Search for the cell housing the specified text and yield its [x, y] center coordinate. 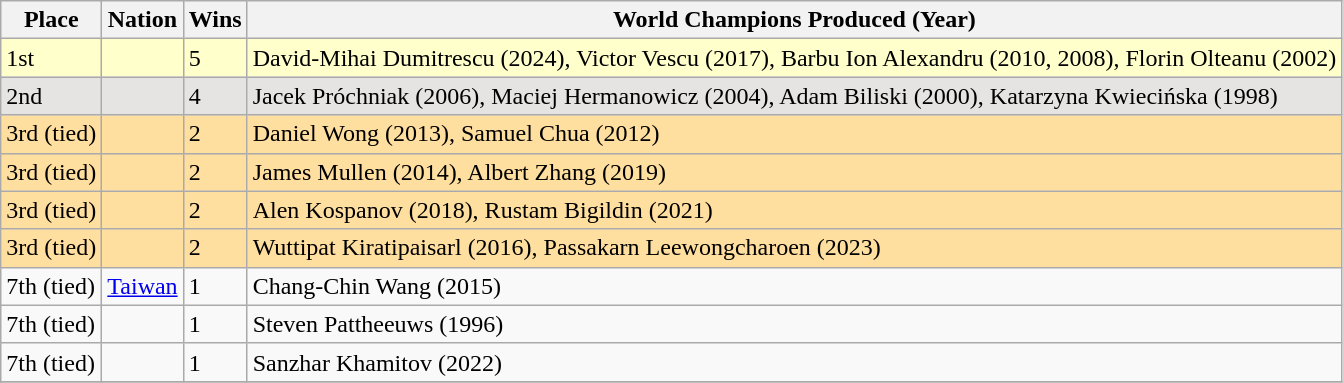
Jacek Próchniak (2006), Maciej Hermanowicz (2004), Adam Biliski (2000), Katarzyna Kwiecińska (1998) [794, 96]
Nation [142, 20]
Steven Pattheeuws (1996) [794, 324]
Chang-Chin Wang (2015) [794, 286]
5 [215, 58]
David-Mihai Dumitrescu (2024), Victor Vescu (2017), Barbu Ion Alexandru (2010, 2008), Florin Olteanu (2002) [794, 58]
1st [52, 58]
Wins [215, 20]
Wuttipat Kiratipaisarl (2016), Passakarn Leewongcharoen (2023) [794, 248]
Daniel Wong (2013), Samuel Chua (2012) [794, 134]
James Mullen (2014), Albert Zhang (2019) [794, 172]
2nd [52, 96]
Sanzhar Khamitov (2022) [794, 362]
Taiwan [142, 286]
Place [52, 20]
World Champions Produced (Year) [794, 20]
4 [215, 96]
Alen Kospanov (2018), Rustam Bigildin (2021) [794, 210]
